Scan for the cell matching the given text and deliver its (x, y) coordinate at center. 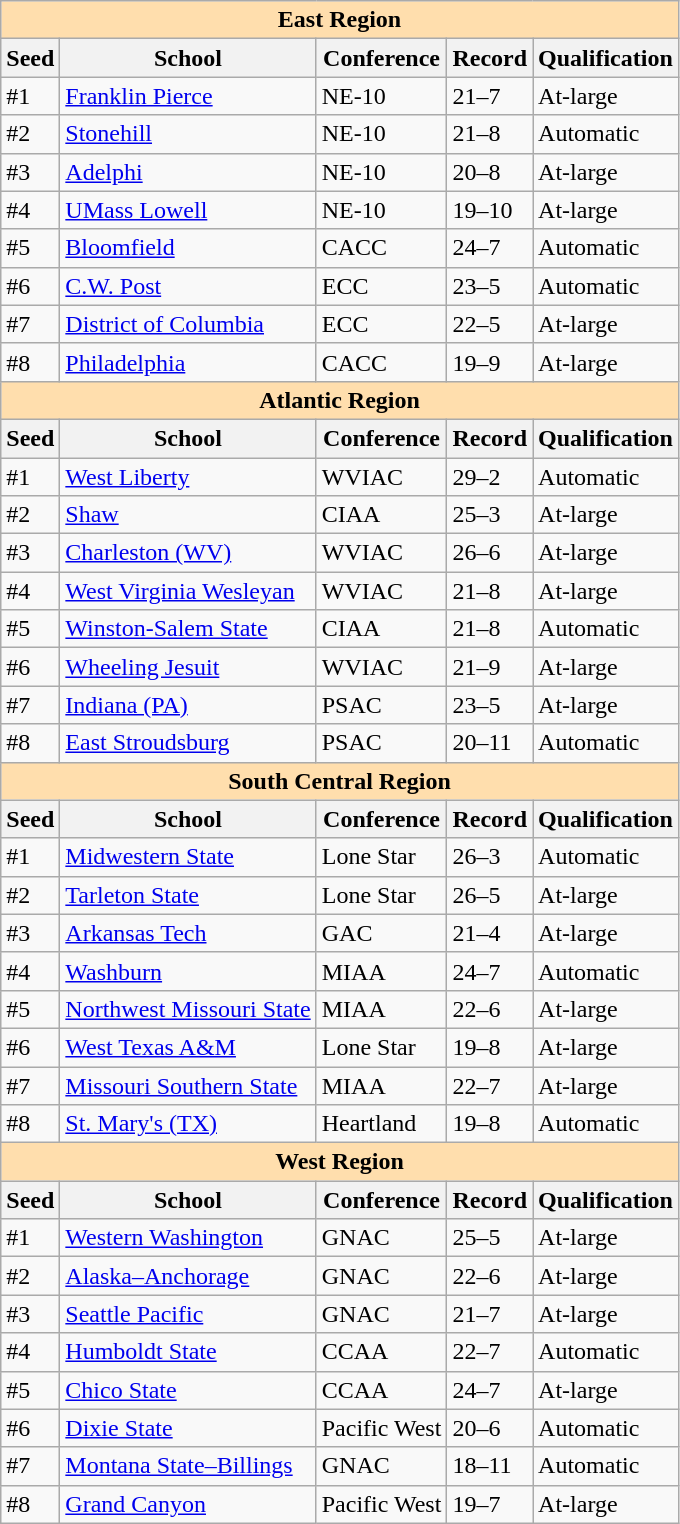
Franklin Pierce (188, 96)
26–3 (490, 857)
Midwestern State (188, 857)
29–2 (490, 477)
Heartland (382, 1124)
26–6 (490, 553)
Winston-Salem State (188, 629)
Shaw (188, 515)
Seattle Pacific (188, 1314)
20–8 (490, 172)
19–10 (490, 210)
East Region (340, 20)
Bloomfield (188, 248)
Missouri Southern State (188, 1085)
26–5 (490, 895)
25–3 (490, 515)
South Central Region (340, 781)
Northwest Missouri State (188, 1009)
Montana State–Billings (188, 1466)
GAC (382, 933)
21–9 (490, 667)
Charleston (WV) (188, 553)
20–6 (490, 1428)
District of Columbia (188, 324)
19–9 (490, 362)
Grand Canyon (188, 1504)
18–11 (490, 1466)
Arkansas Tech (188, 933)
Alaska–Anchorage (188, 1276)
West Region (340, 1162)
Atlantic Region (340, 400)
West Liberty (188, 477)
22–5 (490, 324)
UMass Lowell (188, 210)
Tarleton State (188, 895)
21–4 (490, 933)
St. Mary's (TX) (188, 1124)
19–7 (490, 1504)
Dixie State (188, 1428)
West Texas A&M (188, 1047)
Humboldt State (188, 1352)
20–11 (490, 743)
Chico State (188, 1390)
Stonehill (188, 134)
East Stroudsburg (188, 743)
C.W. Post (188, 286)
West Virginia Wesleyan (188, 591)
Wheeling Jesuit (188, 667)
Washburn (188, 971)
Philadelphia (188, 362)
25–5 (490, 1238)
Indiana (PA) (188, 705)
Adelphi (188, 172)
Western Washington (188, 1238)
